Scan for the cell matching the given text and deliver its (X, Y) coordinate at center. 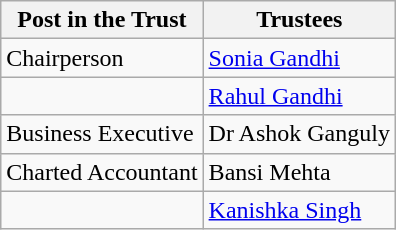
Kanishka Singh (299, 210)
Dr Ashok Ganguly (299, 134)
Trustees (299, 20)
Post in the Trust (102, 20)
Rahul Gandhi (299, 96)
Bansi Mehta (299, 172)
Sonia Gandhi (299, 58)
Charted Accountant (102, 172)
Business Executive (102, 134)
Chairperson (102, 58)
